Find where the given text appears and provide that cell's center as (x, y) coordinate. 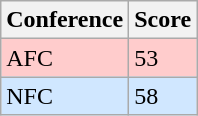
Score (163, 20)
53 (163, 58)
AFC (65, 58)
NFC (65, 96)
Conference (65, 20)
58 (163, 96)
